Locate the cell with the specified text and output its (X, Y) center coordinate. 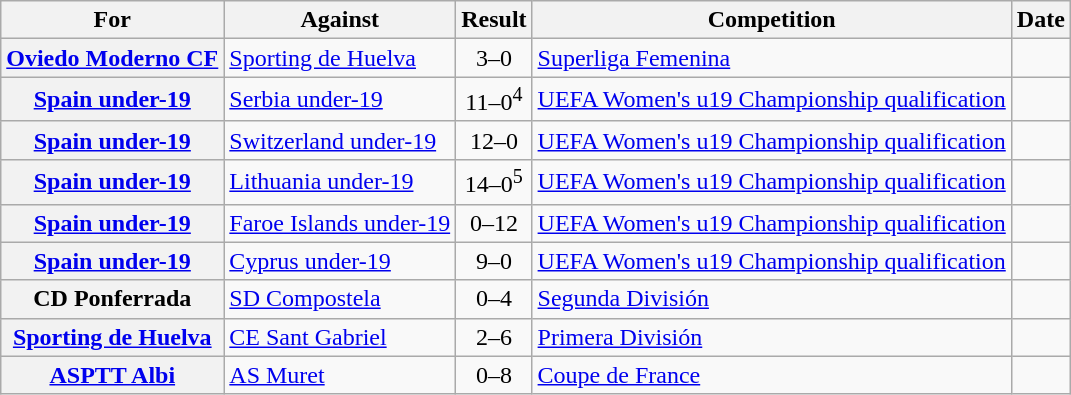
Lithuania under-19 (340, 182)
Competition (772, 20)
Cyprus under-19 (340, 261)
11–04 (494, 100)
Date (1040, 20)
Faroe Islands under-19 (340, 223)
SD Compostela (340, 299)
0–8 (494, 375)
Against (340, 20)
For (112, 20)
Oviedo Moderno CF (112, 58)
Switzerland under-19 (340, 140)
CD Ponferrada (112, 299)
AS Muret (340, 375)
0–4 (494, 299)
Superliga Femenina (772, 58)
14–05 (494, 182)
Result (494, 20)
Segunda División (772, 299)
ASPTT Albi (112, 375)
3–0 (494, 58)
2–6 (494, 337)
CE Sant Gabriel (340, 337)
Primera División (772, 337)
0–12 (494, 223)
Serbia under-19 (340, 100)
Coupe de France (772, 375)
12–0 (494, 140)
9–0 (494, 261)
